Identify which cell holds the provided text, then report its (x, y) central coordinate. 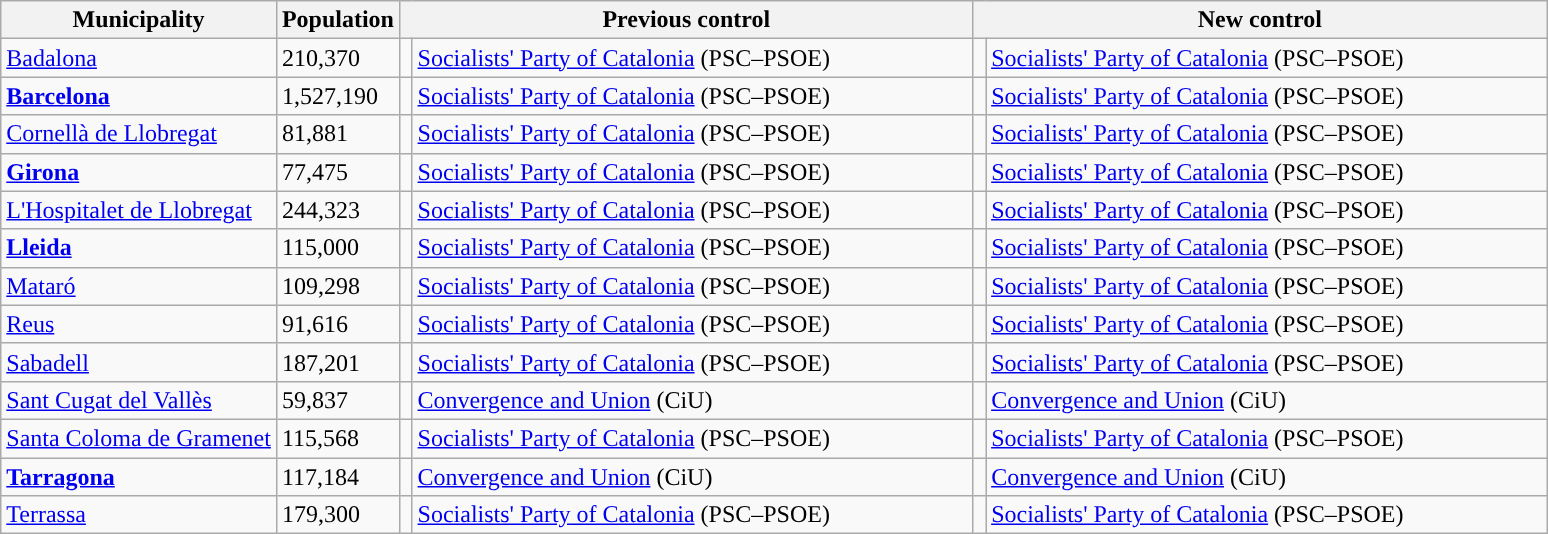
L'Hospitalet de Llobregat (139, 210)
Santa Coloma de Gramenet (139, 438)
244,323 (338, 210)
1,527,190 (338, 96)
115,000 (338, 248)
Terrassa (139, 515)
187,201 (338, 362)
Previous control (686, 20)
Barcelona (139, 96)
117,184 (338, 477)
77,475 (338, 172)
Sant Cugat del Vallès (139, 400)
59,837 (338, 400)
179,300 (338, 515)
Cornellà de Llobregat (139, 134)
210,370 (338, 58)
Reus (139, 324)
Badalona (139, 58)
Tarragona (139, 477)
New control (1260, 20)
91,616 (338, 324)
109,298 (338, 286)
115,568 (338, 438)
Mataró (139, 286)
Girona (139, 172)
Sabadell (139, 362)
Population (338, 20)
Lleida (139, 248)
81,881 (338, 134)
Municipality (139, 20)
